Scan for the cell matching the given text and deliver its [X, Y] coordinate at center. 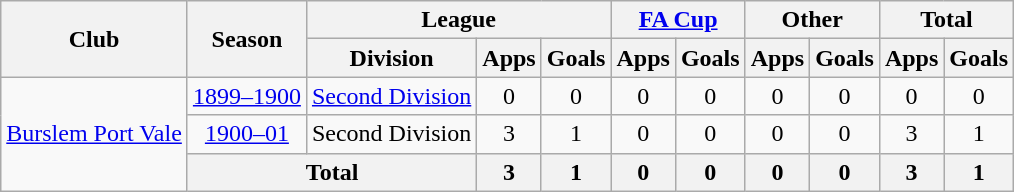
1900–01 [246, 134]
Season [246, 39]
League [458, 20]
Other [812, 20]
Division [391, 58]
Club [94, 39]
FA Cup [678, 20]
1899–1900 [246, 96]
Burslem Port Vale [94, 134]
